For the text-containing cell, return its midpoint in [X, Y] coordinate format. 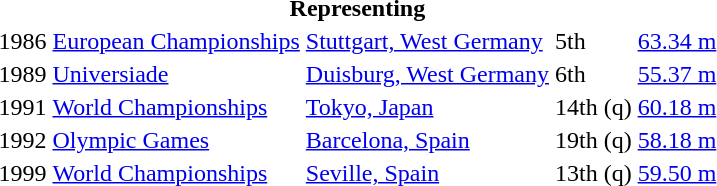
Barcelona, Spain [427, 140]
World Championships [176, 107]
19th (q) [593, 140]
European Championships [176, 41]
Tokyo, Japan [427, 107]
14th (q) [593, 107]
Olympic Games [176, 140]
Duisburg, West Germany [427, 74]
5th [593, 41]
Universiade [176, 74]
6th [593, 74]
Stuttgart, West Germany [427, 41]
